Output the [x, y] coordinate of the center of the cell containing the given text.  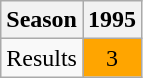
Results [42, 58]
1995 [112, 20]
3 [112, 58]
Season [42, 20]
